Find where the given text appears and provide that cell's center as [x, y] coordinate. 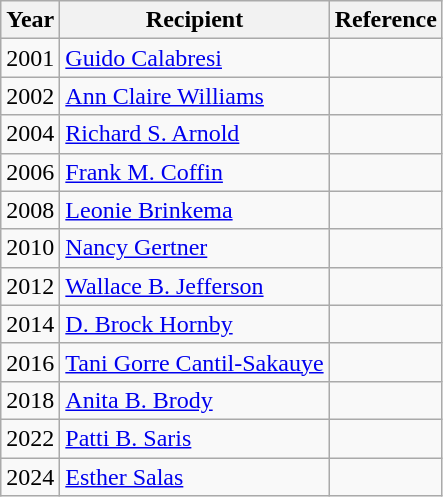
2002 [30, 96]
2016 [30, 362]
Reference [386, 20]
Nancy Gertner [194, 248]
Guido Calabresi [194, 58]
Tani Gorre Cantil-Sakauye [194, 362]
2001 [30, 58]
Patti B. Saris [194, 438]
D. Brock Hornby [194, 324]
2012 [30, 286]
2006 [30, 172]
Ann Claire Williams [194, 96]
Recipient [194, 20]
2024 [30, 477]
2010 [30, 248]
2008 [30, 210]
Anita B. Brody [194, 400]
Esther Salas [194, 477]
2014 [30, 324]
Richard S. Arnold [194, 134]
Leonie Brinkema [194, 210]
Wallace B. Jefferson [194, 286]
2022 [30, 438]
Year [30, 20]
2018 [30, 400]
Frank M. Coffin [194, 172]
2004 [30, 134]
